Output the (X, Y) coordinate of the center of the cell containing the given text.  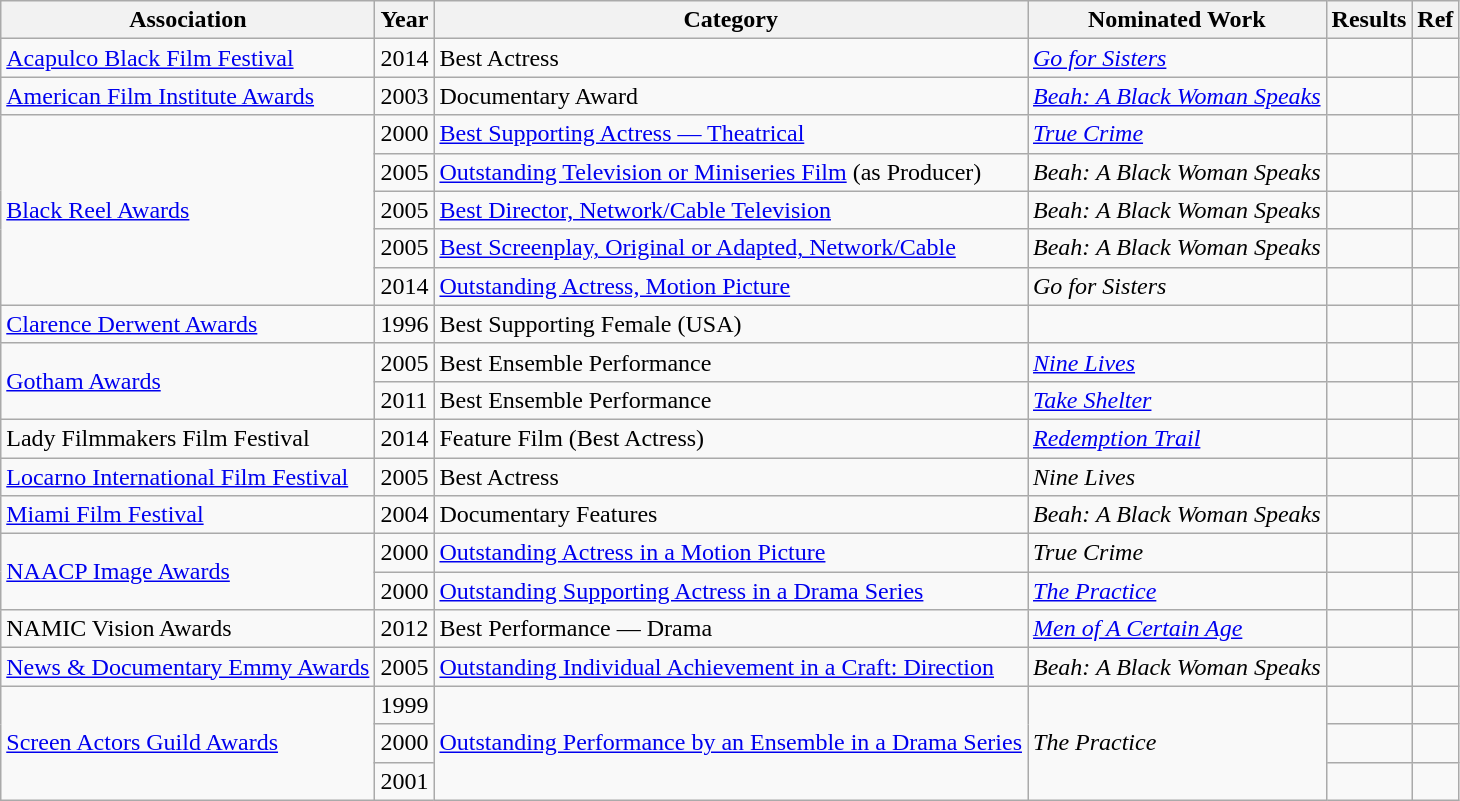
Clarence Derwent Awards (188, 324)
NAMIC Vision Awards (188, 629)
Outstanding Performance by an Ensemble in a Drama Series (731, 743)
Category (731, 20)
Take Shelter (1178, 400)
Best Supporting Actress — Theatrical (731, 134)
Year (404, 20)
2011 (404, 400)
Ref (1436, 20)
Association (188, 20)
Outstanding Actress, Motion Picture (731, 286)
Feature Film (Best Actress) (731, 438)
Locarno International Film Festival (188, 477)
2004 (404, 515)
Best Performance — Drama (731, 629)
Best Screenplay, Original or Adapted, Network/Cable (731, 248)
Gotham Awards (188, 381)
2001 (404, 781)
Redemption Trail (1178, 438)
Best Supporting Female (USA) (731, 324)
Lady Filmmakers Film Festival (188, 438)
American Film Institute Awards (188, 96)
Outstanding Supporting Actress in a Drama Series (731, 591)
Miami Film Festival (188, 515)
News & Documentary Emmy Awards (188, 667)
Men of A Certain Age (1178, 629)
2003 (404, 96)
1999 (404, 705)
Screen Actors Guild Awards (188, 743)
NAACP Image Awards (188, 572)
1996 (404, 324)
Outstanding Individual Achievement in a Craft: Direction (731, 667)
Best Director, Network/Cable Television (731, 210)
Documentary Features (731, 515)
Outstanding Television or Miniseries Film (as Producer) (731, 172)
Nominated Work (1178, 20)
Outstanding Actress in a Motion Picture (731, 553)
2012 (404, 629)
Black Reel Awards (188, 210)
Acapulco Black Film Festival (188, 58)
Results (1369, 20)
Documentary Award (731, 96)
